Determine the [x, y] coordinate at the center of the cell enclosing the given text.  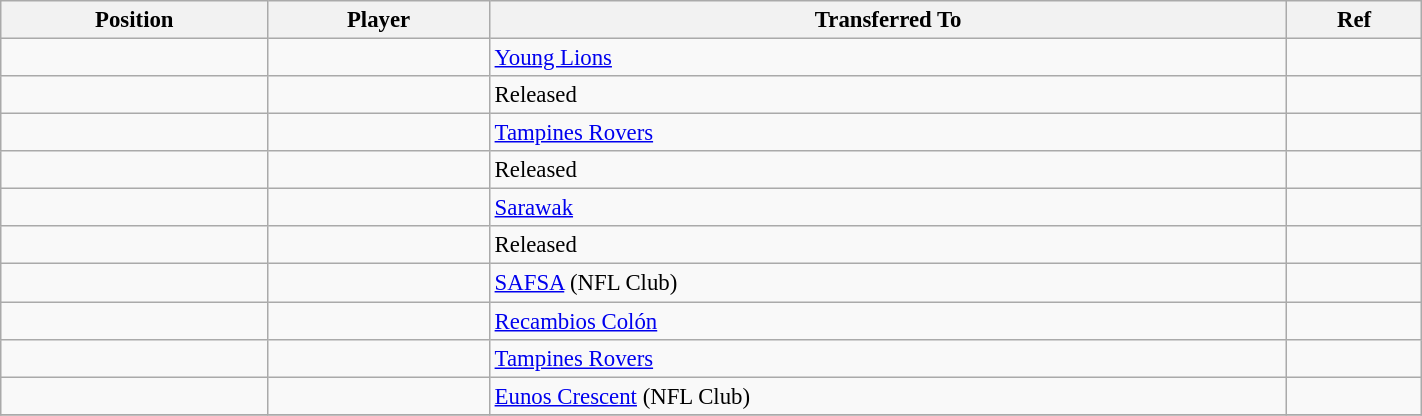
Young Lions [888, 58]
Eunos Crescent (NFL Club) [888, 396]
SAFSA (NFL Club) [888, 283]
Sarawak [888, 208]
Position [134, 20]
Ref [1354, 20]
Transferred To [888, 20]
Recambios Colón [888, 321]
Player [378, 20]
